Extract the [X, Y] coordinate from the center of the cell holding the provided text.  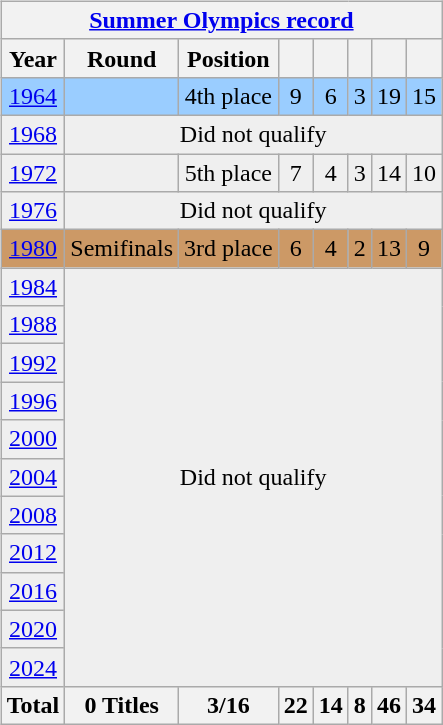
Summer Olympics record [221, 20]
2024 [33, 667]
1976 [33, 211]
4th place [229, 96]
2004 [33, 477]
1984 [33, 287]
22 [296, 705]
2 [360, 249]
34 [424, 705]
1968 [33, 134]
2008 [33, 515]
8 [360, 705]
Year [33, 58]
1996 [33, 401]
10 [424, 173]
5th place [229, 173]
Position [229, 58]
46 [388, 705]
Total [33, 705]
13 [388, 249]
Round [122, 58]
15 [424, 96]
2000 [33, 439]
2012 [33, 553]
0 Titles [122, 705]
2020 [33, 629]
1964 [33, 96]
Semifinals [122, 249]
3/16 [229, 705]
1988 [33, 325]
3rd place [229, 249]
19 [388, 96]
1972 [33, 173]
7 [296, 173]
1980 [33, 249]
1992 [33, 363]
2016 [33, 591]
